Identify which cell holds the provided text, then report its (x, y) central coordinate. 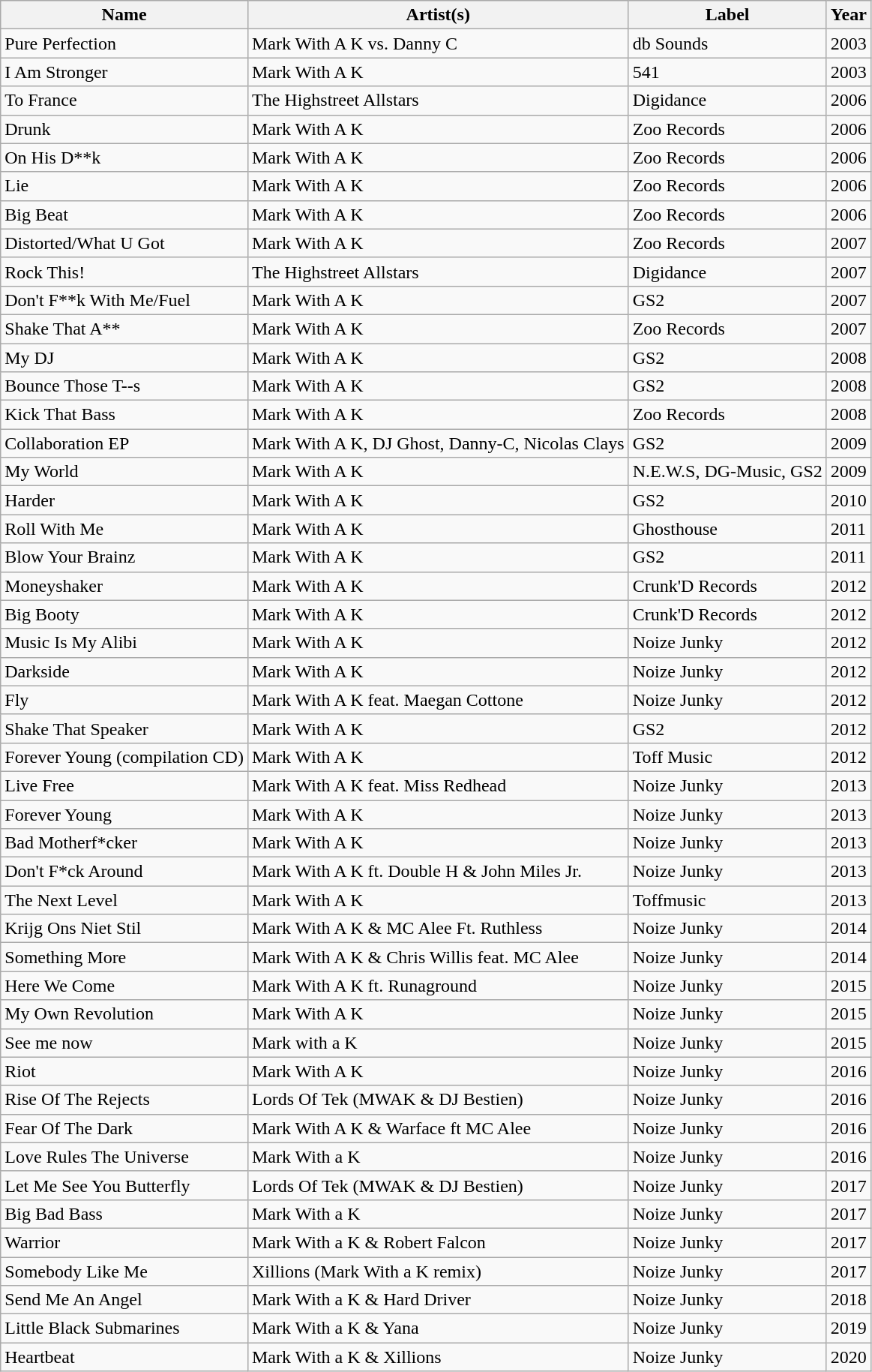
Live Free (124, 785)
Mark With a K & Xillions (438, 1357)
Mark With a K & Hard Driver (438, 1300)
Moneyshaker (124, 586)
Let Me See You Butterfly (124, 1185)
Artist(s) (438, 15)
Bad Motherf*cker (124, 843)
On His D**k (124, 158)
Mark With A K feat. Maegan Cottone (438, 700)
Something More (124, 957)
Music Is My Alibi (124, 643)
Big Beat (124, 215)
Love Rules The Universe (124, 1157)
Somebody Like Me (124, 1271)
Collaboration EP (124, 443)
Forever Young (compilation CD) (124, 757)
Toffmusic (727, 900)
Kick That Bass (124, 415)
Darkside (124, 671)
541 (727, 72)
Mark With a K & Robert Falcon (438, 1242)
Ghosthouse (727, 529)
Mark With A K & MC Alee Ft. Ruthless (438, 929)
Roll With Me (124, 529)
Distorted/What U Got (124, 243)
2020 (849, 1357)
My World (124, 472)
Send Me An Angel (124, 1300)
Mark With A K & Chris Willis feat. MC Alee (438, 957)
Shake That A** (124, 329)
Year (849, 15)
Fly (124, 700)
Rise Of The Rejects (124, 1100)
Warrior (124, 1242)
Drunk (124, 129)
Don't F*ck Around (124, 872)
Toff Music (727, 757)
Name (124, 15)
Mark with a K (438, 1043)
Pure Perfection (124, 44)
Heartbeat (124, 1357)
Mark With A K ft. Runaground (438, 986)
Krijg Ons Niet Stil (124, 929)
Mark With A K & Warface ft MC Alee (438, 1128)
Forever Young (124, 814)
Lie (124, 186)
Label (727, 15)
Harder (124, 500)
My Own Revolution (124, 1014)
Here We Come (124, 986)
Shake That Speaker (124, 728)
Big Bad Bass (124, 1214)
Riot (124, 1071)
Mark With a K & Yana (438, 1328)
Fear Of The Dark (124, 1128)
2019 (849, 1328)
The Next Level (124, 900)
Mark With A K ft. Double H & John Miles Jr. (438, 872)
Mark With A K feat. Miss Redhead (438, 785)
To France (124, 101)
Don't F**k With Me/Fuel (124, 300)
Blow Your Brainz (124, 557)
Little Black Submarines (124, 1328)
Big Booty (124, 614)
Mark With A K vs. Danny C (438, 44)
Xillions (Mark With a K remix) (438, 1271)
N.E.W.S, DG-Music, GS2 (727, 472)
Mark With A K, DJ Ghost, Danny-C, Nicolas Clays (438, 443)
2010 (849, 500)
My DJ (124, 358)
Rock This! (124, 272)
2018 (849, 1300)
See me now (124, 1043)
db Sounds (727, 44)
Bounce Those T--s (124, 386)
I Am Stronger (124, 72)
